Identify which cell holds the provided text, then report its [x, y] central coordinate. 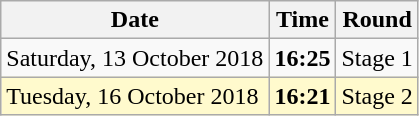
Time [302, 20]
Stage 2 [377, 96]
Tuesday, 16 October 2018 [135, 96]
Stage 1 [377, 58]
16:25 [302, 58]
16:21 [302, 96]
Saturday, 13 October 2018 [135, 58]
Date [135, 20]
Round [377, 20]
